Locate the cell with the specified text and output its [x, y] center coordinate. 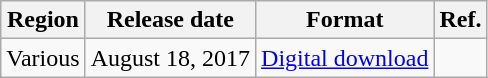
Release date [170, 20]
Format [345, 20]
August 18, 2017 [170, 58]
Ref. [460, 20]
Region [43, 20]
Digital download [345, 58]
Various [43, 58]
